Extract the [X, Y] coordinate from the center of the cell holding the provided text.  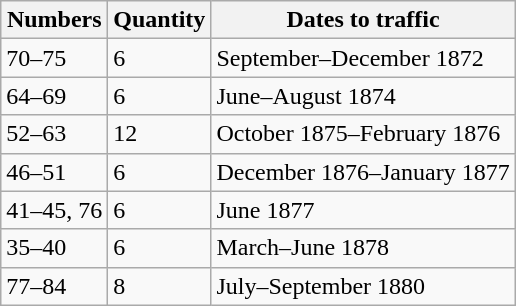
July–September 1880 [363, 286]
35–40 [54, 248]
52–63 [54, 134]
41–45, 76 [54, 210]
70–75 [54, 58]
June 1877 [363, 210]
June–August 1874 [363, 96]
8 [160, 286]
Quantity [160, 20]
December 1876–January 1877 [363, 172]
September–December 1872 [363, 58]
October 1875–February 1876 [363, 134]
12 [160, 134]
64–69 [54, 96]
46–51 [54, 172]
March–June 1878 [363, 248]
Dates to traffic [363, 20]
77–84 [54, 286]
Numbers [54, 20]
